Locate the cell with the specified text and output its (x, y) center coordinate. 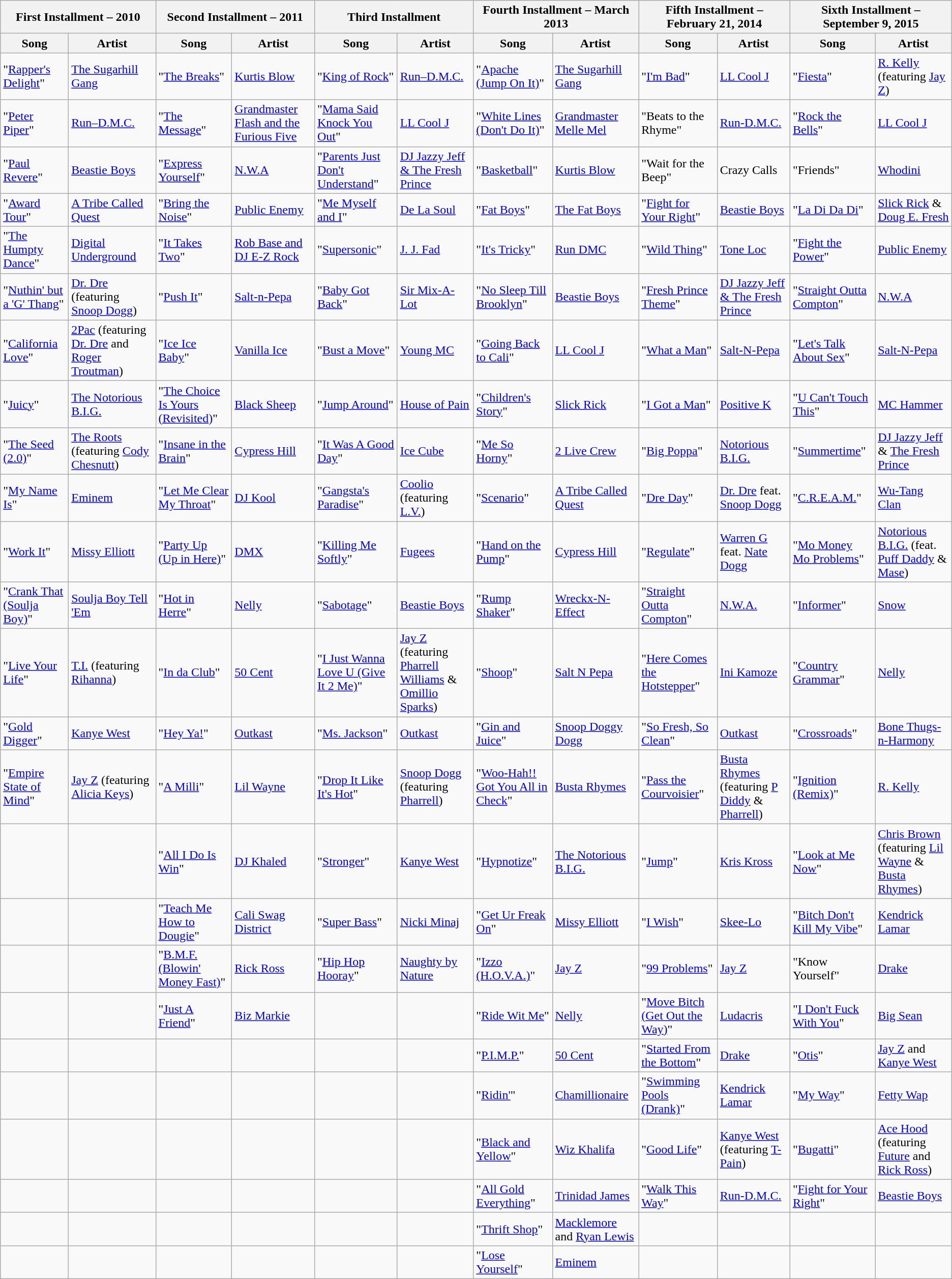
Sir Mix-A-Lot (435, 297)
"Started From the Bottom" (678, 1055)
Grandmaster Melle Mel (596, 123)
Fifth Installment – February 21, 2014 (715, 17)
Busta Rhymes (featuring P Diddy & Pharrell) (754, 787)
"The Seed (2.0)" (35, 451)
DMX (274, 551)
Biz Markie (274, 1015)
"Me Myself and I" (356, 210)
Chris Brown (featuring Lil Wayne & Busta Rhymes) (913, 861)
"Fresh Prince Theme" (678, 297)
Positive K (754, 404)
"Nuthin' but a 'G' Thang" (35, 297)
"Jump Around" (356, 404)
"Pass the Courvoisier" (678, 787)
"Fight the Power" (832, 250)
Warren G feat. Nate Dogg (754, 551)
Snow (913, 605)
"Express Yourself" (194, 170)
Skee-Lo (754, 922)
"Parents Just Don't Understand" (356, 170)
"Wild Thing" (678, 250)
Wu-Tang Clan (913, 498)
"Gold Digger" (35, 734)
"The Message" (194, 123)
Coolio (featuring L.V.) (435, 498)
Black Sheep (274, 404)
"Look at Me Now" (832, 861)
Salt N Pepa (596, 673)
"Rump Shaker" (513, 605)
"Supersonic" (356, 250)
"Dre Day" (678, 498)
"Big Poppa" (678, 451)
"Regulate" (678, 551)
"All I Do Is Win" (194, 861)
"Paul Revere" (35, 170)
Third Installment (394, 17)
"Party Up (Up in Here)" (194, 551)
"Here Comes the Hotstepper" (678, 673)
Jay Z (featuring Alicia Keys) (112, 787)
"Just A Friend" (194, 1015)
"B.M.F. (Blowin' Money Fast)" (194, 969)
"Fiesta" (832, 76)
"Bring the Noise" (194, 210)
"Know Yourself" (832, 969)
"Good Life" (678, 1149)
Fourth Installment – March 2013 (556, 17)
"I'm Bad" (678, 76)
"A Milli" (194, 787)
"Wait for the Beep" (678, 170)
"Black and Yellow" (513, 1149)
"Fat Boys" (513, 210)
"Jump" (678, 861)
Second Installment – 2011 (235, 17)
"Scenario" (513, 498)
Big Sean (913, 1015)
"C.R.E.A.M." (832, 498)
"Peter Piper" (35, 123)
DJ Khaled (274, 861)
MC Hammer (913, 404)
"I Just Wanna Love U (Give It 2 Me)" (356, 673)
"Otis" (832, 1055)
"Hand on the Pump" (513, 551)
"Let Me Clear My Throat" (194, 498)
Wiz Khalifa (596, 1149)
"It's Tricky" (513, 250)
"Summertime" (832, 451)
"Rapper's Delight" (35, 76)
"So Fresh, So Clean" (678, 734)
Ace Hood (featuring Future and Rick Ross) (913, 1149)
"Swimming Pools (Drank)" (678, 1095)
"Woo-Hah!! Got You All in Check" (513, 787)
"Hot in Herre" (194, 605)
Tone Loc (754, 250)
The Roots (featuring Cody Chesnutt) (112, 451)
"Informer" (832, 605)
"It Takes Two" (194, 250)
Trinidad James (596, 1196)
"In da Club" (194, 673)
Rick Ross (274, 969)
"Country Grammar" (832, 673)
Snoop Dogg (featuring Pharrell) (435, 787)
"Crossroads" (832, 734)
"P.I.M.P." (513, 1055)
"Super Bass" (356, 922)
"Move Bitch (Get Out the Way)" (678, 1015)
Busta Rhymes (596, 787)
"The Choice Is Yours (Revisited)" (194, 404)
"Mama Said Knock You Out" (356, 123)
2Pac (featuring Dr. Dre and Roger Troutman) (112, 350)
Dr. Dre (featuring Snoop Dogg) (112, 297)
"White Lines (Don't Do It)" (513, 123)
Naughty by Nature (435, 969)
R. Kelly (913, 787)
First Installment – 2010 (78, 17)
"Let's Talk About Sex" (832, 350)
"It Was A Good Day" (356, 451)
"Baby Got Back" (356, 297)
"Friends" (832, 170)
Dr. Dre feat. Snoop Dogg (754, 498)
"Get Ur Freak On" (513, 922)
"My Name Is" (35, 498)
"Gin and Juice" (513, 734)
"The Breaks" (194, 76)
Lil Wayne (274, 787)
"The Humpty Dance" (35, 250)
"Hypnotize" (513, 861)
"I Don't Fuck With You" (832, 1015)
"Children's Story" (513, 404)
"California Love" (35, 350)
"Empire State of Mind" (35, 787)
"Killing Me Softly" (356, 551)
Crazy Calls (754, 170)
Nicki Minaj (435, 922)
Ini Kamoze (754, 673)
"Sabotage" (356, 605)
Vanilla Ice (274, 350)
"La Di Da Di" (832, 210)
Salt-n-Pepa (274, 297)
Jay Z and Kanye West (913, 1055)
"Hip Hop Hooray" (356, 969)
"99 Problems" (678, 969)
"Going Back to Cali" (513, 350)
"Walk This Way" (678, 1196)
"Shoop" (513, 673)
"Ride Wit Me" (513, 1015)
Kris Kross (754, 861)
"Stronger" (356, 861)
Chamillionaire (596, 1095)
Cali Swag District (274, 922)
"Bust a Move" (356, 350)
Fugees (435, 551)
2 Live Crew (596, 451)
"Bugatti" (832, 1149)
"Izzo (H.O.V.A.)" (513, 969)
The Fat Boys (596, 210)
Snoop Doggy Dogg (596, 734)
"Bitch Don't Kill My Vibe" (832, 922)
Kanye West (featuring T-Pain) (754, 1149)
"Award Tour" (35, 210)
Young MC (435, 350)
Whodini (913, 170)
"U Can't Touch This" (832, 404)
Digital Underground (112, 250)
"Work It" (35, 551)
"Basketball" (513, 170)
T.I. (featuring Rihanna) (112, 673)
Fetty Wap (913, 1095)
De La Soul (435, 210)
Bone Thugs-n-Harmony (913, 734)
"Ice Ice Baby" (194, 350)
Run DMC (596, 250)
"Insane in the Brain" (194, 451)
"Gangsta's Paradise" (356, 498)
Soulja Boy Tell 'Em (112, 605)
"Juicy" (35, 404)
DJ Kool (274, 498)
"I Wish" (678, 922)
"I Got a Man" (678, 404)
Rob Base and DJ E-Z Rock (274, 250)
Notorious B.I.G. (754, 451)
"Rock the Bells" (832, 123)
"All Gold Everything" (513, 1196)
"Me So Horny" (513, 451)
Sixth Installment – September 9, 2015 (871, 17)
"Hey Ya!" (194, 734)
Slick Rick & Doug E. Fresh (913, 210)
"Ignition (Remix)" (832, 787)
J. J. Fad (435, 250)
"No Sleep Till Brooklyn" (513, 297)
"What a Man" (678, 350)
"Ms. Jackson" (356, 734)
"Push It" (194, 297)
N.W.A. (754, 605)
"Ridin'" (513, 1095)
Grandmaster Flash and the Furious Five (274, 123)
Ice Cube (435, 451)
"Apache (Jump On It)" (513, 76)
"Live Your Life" (35, 673)
"My Way" (832, 1095)
"Lose Yourself" (513, 1262)
Slick Rick (596, 404)
"Crank That (Soulja Boy)" (35, 605)
"Teach Me How to Dougie" (194, 922)
"King of Rock" (356, 76)
"Beats to the Rhyme" (678, 123)
"Mo Money Mo Problems" (832, 551)
Wreckx-N-Effect (596, 605)
"Drop It Like It's Hot" (356, 787)
Macklemore and Ryan Lewis (596, 1229)
R. Kelly (featuring Jay Z) (913, 76)
Notorious B.I.G. (feat. Puff Daddy & Mase) (913, 551)
House of Pain (435, 404)
Ludacris (754, 1015)
Jay Z (featuring Pharrell Williams & Omillio Sparks) (435, 673)
"Thrift Shop" (513, 1229)
